Determine the (x, y) coordinate at the center of the cell enclosing the given text.  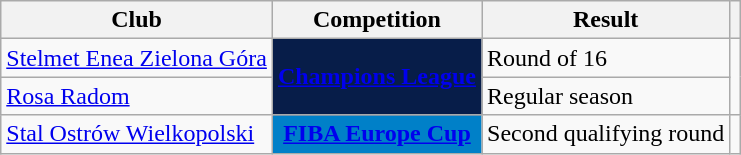
Stal Ostrów Wielkopolski (137, 134)
Result (606, 20)
Regular season (606, 96)
Round of 16 (606, 58)
FIBA Europe Cup (376, 134)
Competition (376, 20)
Rosa Radom (137, 96)
Club (137, 20)
Second qualifying round (606, 134)
Champions League (376, 77)
Stelmet Enea Zielona Góra (137, 58)
